Return the [x, y] coordinate for the center point of the cell that contains the specified text.  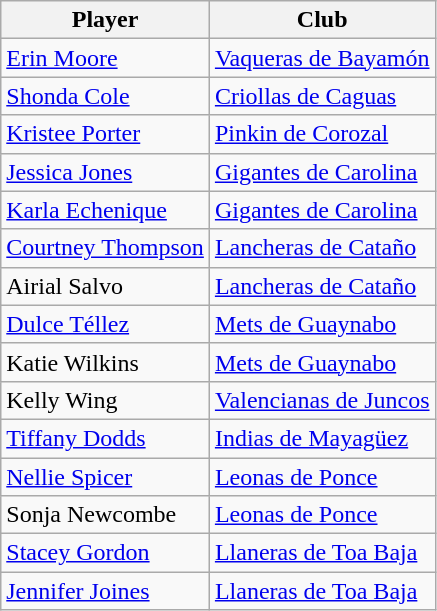
Courtney Thompson [106, 248]
Stacey Gordon [106, 553]
Valencianas de Juncos [322, 400]
Airial Salvo [106, 286]
Katie Wilkins [106, 362]
Nellie Spicer [106, 477]
Kristee Porter [106, 134]
Indias de Mayagüez [322, 438]
Vaqueras de Bayamón [322, 58]
Jessica Jones [106, 172]
Criollas de Caguas [322, 96]
Dulce Téllez [106, 324]
Erin Moore [106, 58]
Karla Echenique [106, 210]
Club [322, 20]
Player [106, 20]
Pinkin de Corozal [322, 134]
Kelly Wing [106, 400]
Shonda Cole [106, 96]
Tiffany Dodds [106, 438]
Jennifer Joines [106, 591]
Sonja Newcombe [106, 515]
